Scan for the cell matching the given text and deliver its (x, y) coordinate at center. 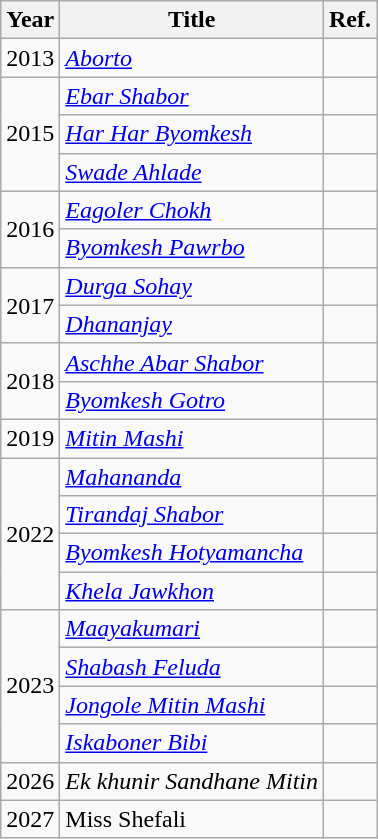
Har Har Byomkesh (192, 134)
Ebar Shabor (192, 96)
2016 (30, 229)
Iskaboner Bibi (192, 743)
Ref. (350, 20)
Shabash Feluda (192, 667)
2018 (30, 381)
2019 (30, 438)
2015 (30, 134)
Byomkesh Pawrbo (192, 248)
Year (30, 20)
Ek khunir Sandhane Mitin (192, 781)
Aschhe Abar Shabor (192, 362)
2022 (30, 534)
Jongole Mitin Mashi (192, 705)
Tirandaj Shabor (192, 515)
Mahananda (192, 477)
Khela Jawkhon (192, 591)
Title (192, 20)
2017 (30, 305)
2027 (30, 819)
Eagoler Chokh (192, 210)
Aborto (192, 58)
Miss Shefali (192, 819)
2023 (30, 686)
Byomkesh Hotyamancha (192, 553)
Mitin Mashi (192, 438)
Dhananjay (192, 324)
Swade Ahlade (192, 172)
2013 (30, 58)
Durga Sohay (192, 286)
Byomkesh Gotro (192, 400)
Maayakumari (192, 629)
2026 (30, 781)
